From the cell containing the given text, extract its center point as (x, y) coordinate. 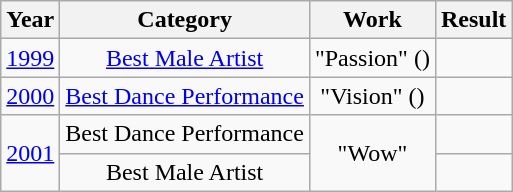
Year (30, 20)
Work (372, 20)
Category (185, 20)
2001 (30, 153)
1999 (30, 58)
"Vision" () (372, 96)
2000 (30, 96)
Result (473, 20)
"Passion" () (372, 58)
"Wow" (372, 153)
